Scan for the cell matching the given text and deliver its [x, y] coordinate at center. 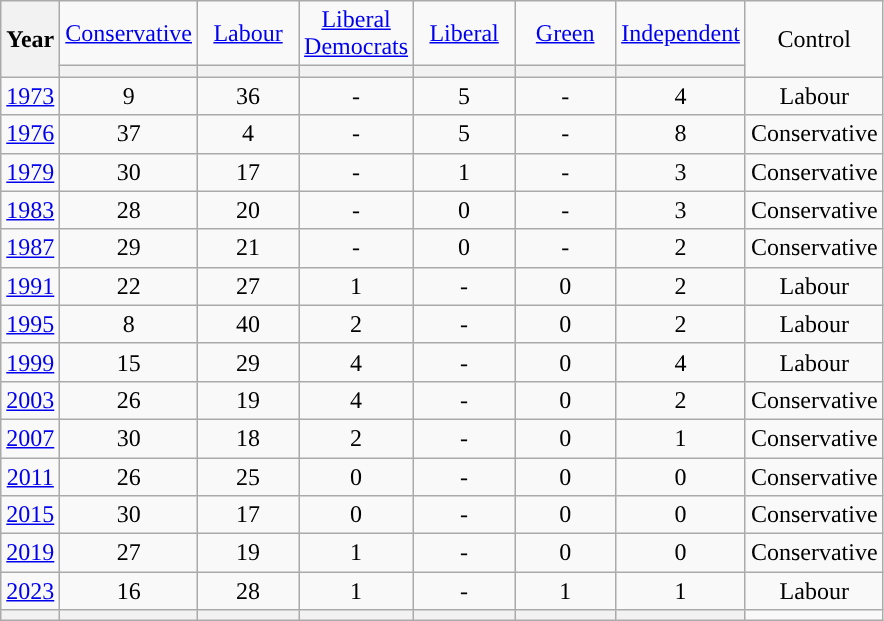
2019 [30, 553]
1979 [30, 172]
Year [30, 39]
20 [248, 210]
1999 [30, 362]
Liberal [464, 34]
15 [129, 362]
Green [566, 34]
1987 [30, 248]
22 [129, 286]
2007 [30, 438]
9 [129, 96]
1983 [30, 210]
25 [248, 477]
40 [248, 324]
21 [248, 248]
2003 [30, 400]
16 [129, 591]
1995 [30, 324]
36 [248, 96]
1976 [30, 134]
Liberal Democrats [356, 34]
37 [129, 134]
2011 [30, 477]
Independent [681, 34]
1973 [30, 96]
1991 [30, 286]
2023 [30, 591]
Control [814, 39]
18 [248, 438]
2015 [30, 515]
